Pinpoint the cell where the given text exists, returning its [x, y] midpoint coordinate. 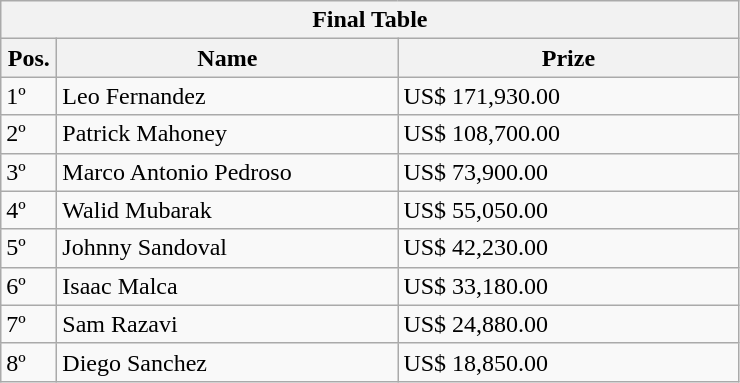
8º [29, 362]
Johnny Sandoval [228, 248]
US$ 171,930.00 [568, 96]
Prize [568, 58]
5º [29, 248]
US$ 18,850.00 [568, 362]
Isaac Malca [228, 286]
1º [29, 96]
US$ 55,050.00 [568, 210]
US$ 24,880.00 [568, 324]
Patrick Mahoney [228, 134]
4º [29, 210]
Sam Razavi [228, 324]
US$ 108,700.00 [568, 134]
Pos. [29, 58]
7º [29, 324]
2º [29, 134]
Final Table [370, 20]
Leo Fernandez [228, 96]
Name [228, 58]
Marco Antonio Pedroso [228, 172]
6º [29, 286]
Walid Mubarak [228, 210]
3º [29, 172]
US$ 42,230.00 [568, 248]
US$ 33,180.00 [568, 286]
Diego Sanchez [228, 362]
US$ 73,900.00 [568, 172]
